Find where the given text appears and provide that cell's center as (X, Y) coordinate. 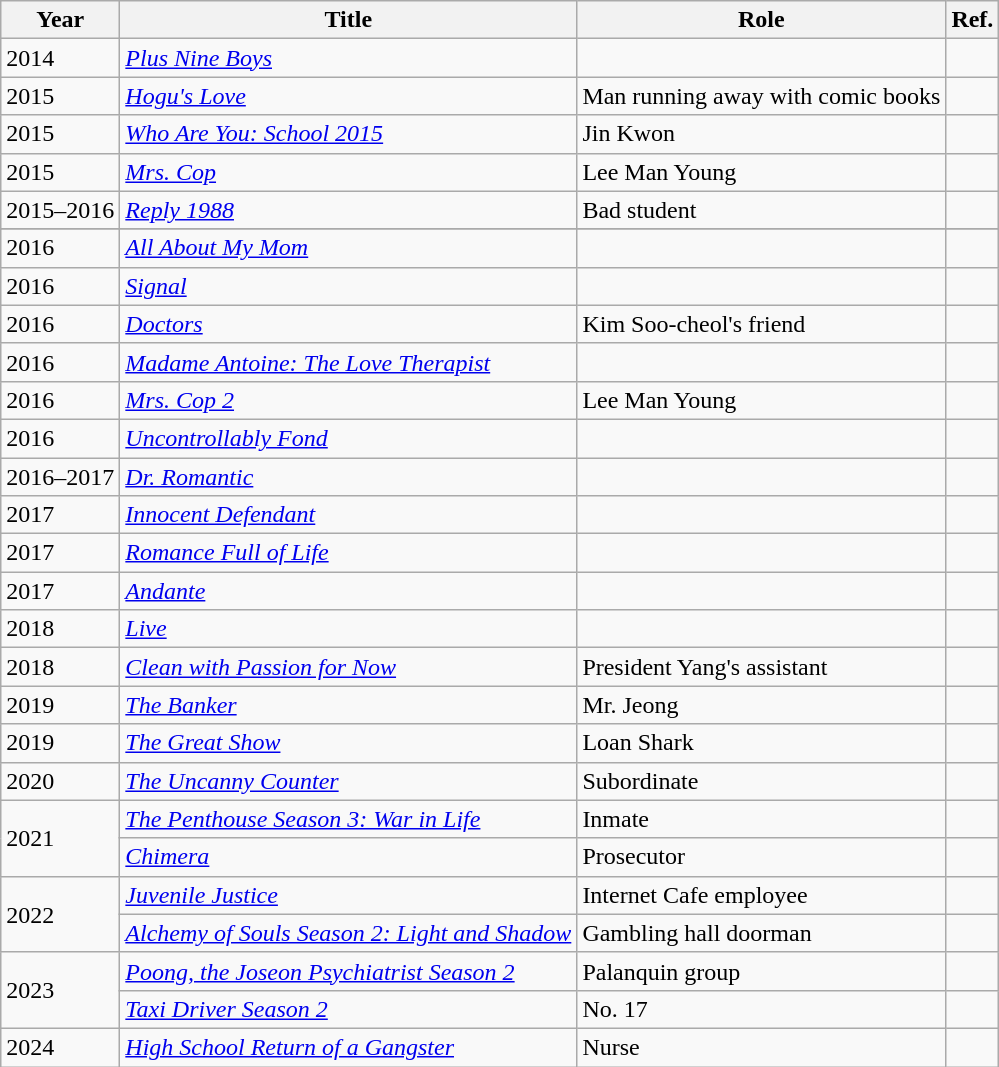
Who Are You: School 2015 (348, 134)
Role (762, 20)
All About My Mom (348, 248)
Taxi Driver Season 2 (348, 1009)
2014 (60, 58)
Man running away with comic books (762, 96)
Mrs. Cop (348, 172)
Plus Nine Boys (348, 58)
2024 (60, 1047)
The Uncanny Counter (348, 781)
2022 (60, 914)
Mr. Jeong (762, 705)
Year (60, 20)
Inmate (762, 819)
Chimera (348, 857)
The Great Show (348, 743)
2015–2016 (60, 210)
Live (348, 629)
Innocent Defendant (348, 515)
The Banker (348, 705)
Ref. (972, 20)
Juvenile Justice (348, 895)
Clean with Passion for Now (348, 667)
Signal (348, 286)
High School Return of a Gangster (348, 1047)
Subordinate (762, 781)
Bad student (762, 210)
2020 (60, 781)
Doctors (348, 324)
Prosecutor (762, 857)
Internet Cafe employee (762, 895)
Palanquin group (762, 971)
2021 (60, 838)
Romance Full of Life (348, 553)
No. 17 (762, 1009)
Loan Shark (762, 743)
Mrs. Cop 2 (348, 400)
Gambling hall doorman (762, 933)
2023 (60, 990)
President Yang's assistant (762, 667)
Kim Soo-cheol's friend (762, 324)
Reply 1988 (348, 210)
Hogu's Love (348, 96)
Alchemy of Souls Season 2: Light and Shadow (348, 933)
Jin Kwon (762, 134)
Title (348, 20)
Poong, the Joseon Psychiatrist Season 2 (348, 971)
Nurse (762, 1047)
Dr. Romantic (348, 477)
Madame Antoine: The Love Therapist (348, 362)
Andante (348, 591)
The Penthouse Season 3: War in Life (348, 819)
2016–2017 (60, 477)
Uncontrollably Fond (348, 438)
